Detect which cell encompasses the target text, then output its [X, Y] center coordinate. 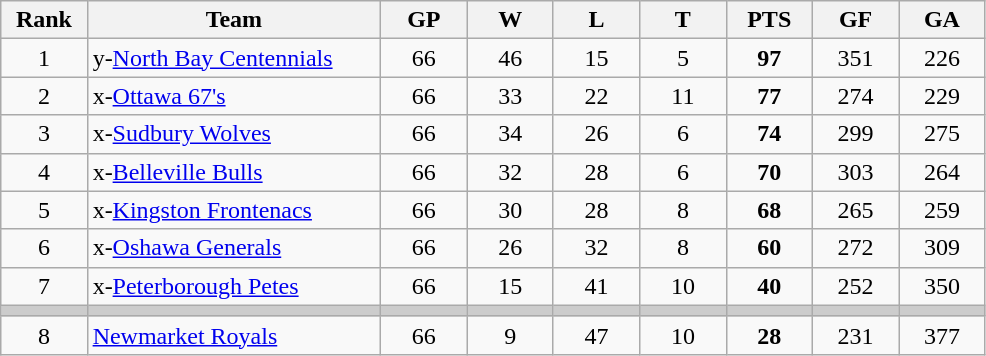
x-Sudbury Wolves [234, 134]
Rank [44, 20]
L [596, 20]
4 [44, 172]
47 [596, 335]
33 [510, 96]
T [683, 20]
2 [44, 96]
x-Oshawa Generals [234, 248]
68 [769, 210]
265 [855, 210]
34 [510, 134]
x-Ottawa 67's [234, 96]
226 [942, 58]
231 [855, 335]
11 [683, 96]
9 [510, 335]
299 [855, 134]
GA [942, 20]
252 [855, 286]
303 [855, 172]
41 [596, 286]
74 [769, 134]
x-Peterborough Petes [234, 286]
77 [769, 96]
350 [942, 286]
259 [942, 210]
22 [596, 96]
Team [234, 20]
x-Belleville Bulls [234, 172]
275 [942, 134]
y-North Bay Centennials [234, 58]
Newmarket Royals [234, 335]
46 [510, 58]
PTS [769, 20]
229 [942, 96]
GP [424, 20]
309 [942, 248]
97 [769, 58]
377 [942, 335]
1 [44, 58]
3 [44, 134]
274 [855, 96]
40 [769, 286]
W [510, 20]
351 [855, 58]
264 [942, 172]
60 [769, 248]
272 [855, 248]
30 [510, 210]
GF [855, 20]
7 [44, 286]
70 [769, 172]
x-Kingston Frontenacs [234, 210]
